Extract the (x, y) coordinate from the center of the cell holding the provided text.  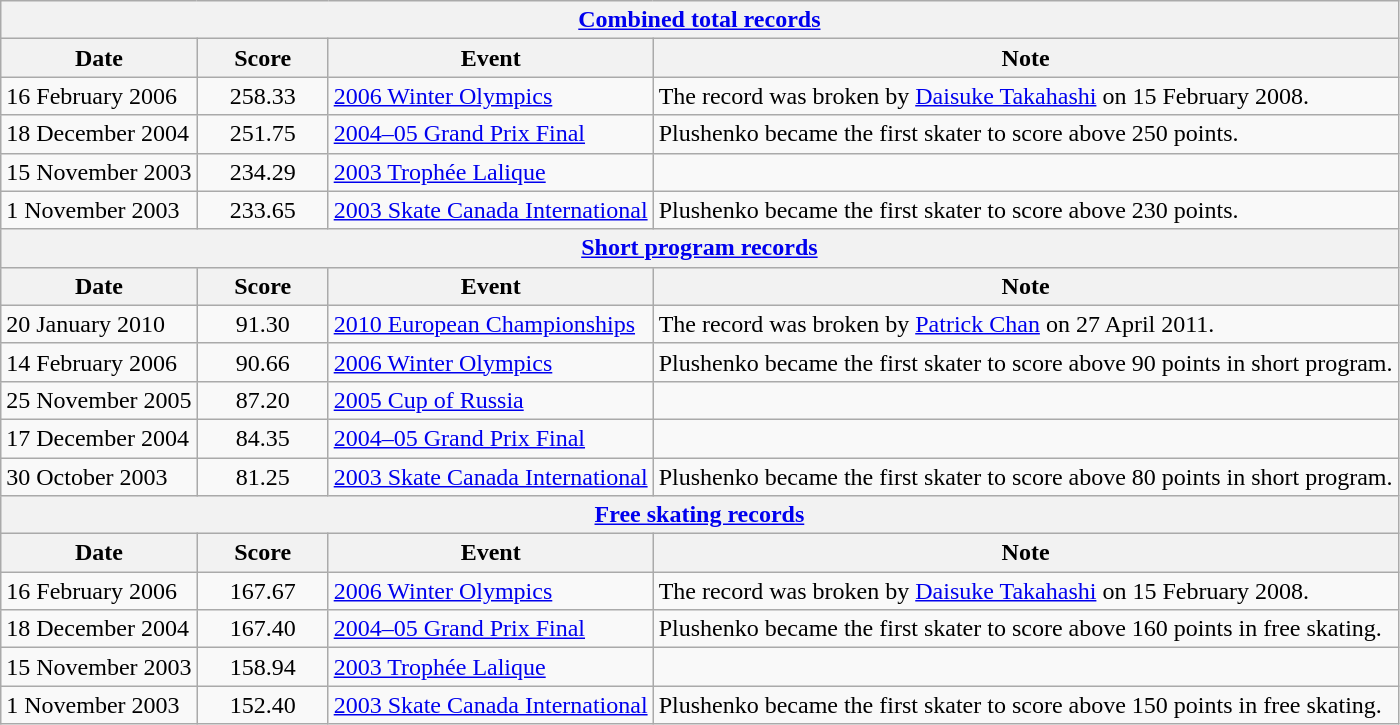
25 November 2005 (99, 400)
87.20 (262, 400)
158.94 (262, 667)
234.29 (262, 172)
258.33 (262, 96)
Plushenko became the first skater to score above 230 points. (1026, 210)
81.25 (262, 477)
Plushenko became the first skater to score above 90 points in short program. (1026, 362)
167.67 (262, 591)
152.40 (262, 705)
Short program records (700, 248)
20 January 2010 (99, 324)
2010 European Championships (490, 324)
167.40 (262, 629)
17 December 2004 (99, 438)
Free skating records (700, 515)
2005 Cup of Russia (490, 400)
Plushenko became the first skater to score above 80 points in short program. (1026, 477)
Plushenko became the first skater to score above 160 points in free skating. (1026, 629)
Plushenko became the first skater to score above 250 points. (1026, 134)
30 October 2003 (99, 477)
90.66 (262, 362)
The record was broken by Patrick Chan on 27 April 2011. (1026, 324)
Combined total records (700, 20)
233.65 (262, 210)
84.35 (262, 438)
Plushenko became the first skater to score above 150 points in free skating. (1026, 705)
14 February 2006 (99, 362)
251.75 (262, 134)
91.30 (262, 324)
